For the text-containing cell, return its midpoint in (X, Y) coordinate format. 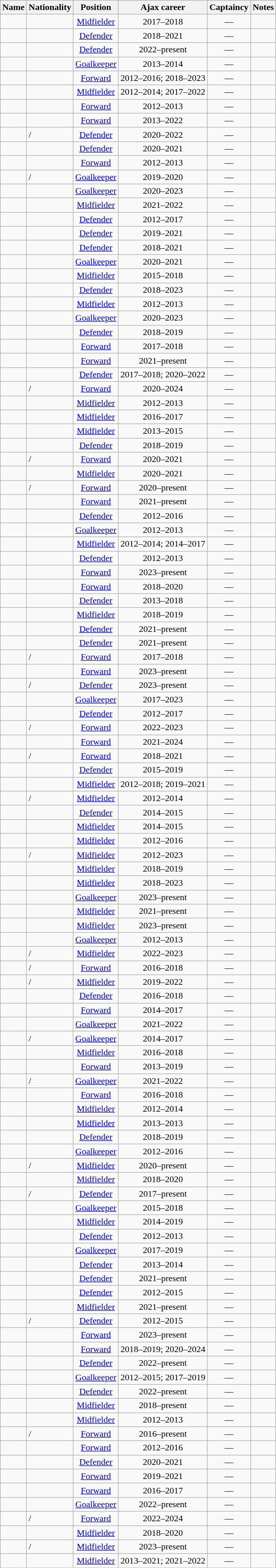
2017–2018; 2020–2022 (163, 374)
2020–2022 (163, 134)
Nationality (50, 7)
2013–2022 (163, 120)
Position (96, 7)
2015–2019 (163, 770)
Name (13, 7)
2020–2024 (163, 388)
Captaincy (229, 7)
2017–2019 (163, 1250)
2013–2015 (163, 431)
2012–2014; 2014–2017 (163, 544)
2013–2013 (163, 1123)
2013–2019 (163, 1066)
Notes (263, 7)
2017–2023 (163, 699)
2017–present (163, 1194)
2013–2021; 2021–2022 (163, 1561)
2016–present (163, 1434)
2012–2015; 2017–2019 (163, 1377)
2019–2022 (163, 982)
2018–present (163, 1405)
2014–2019 (163, 1222)
2012–2014; 2017–2022 (163, 92)
2019–2020 (163, 177)
2018–2019; 2020–2024 (163, 1349)
2013–2018 (163, 600)
2012–2023 (163, 854)
2012–2018; 2019–2021 (163, 784)
2021–2024 (163, 742)
2012–2016; 2018–2023 (163, 78)
2022–2024 (163, 1518)
Ajax career (163, 7)
